Output the (x, y) coordinate of the center of the cell containing the given text.  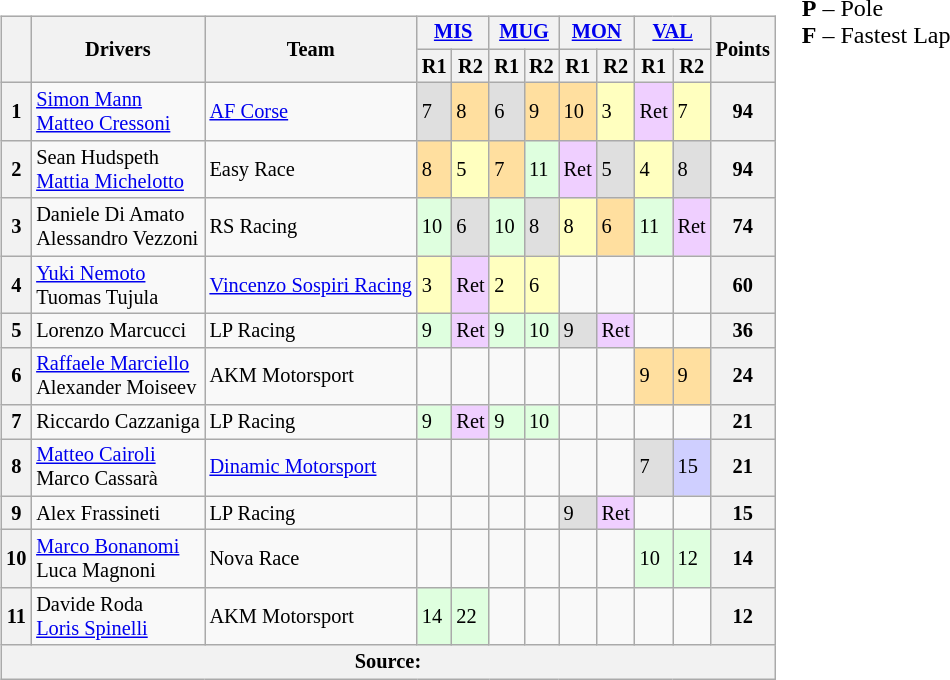
RS Racing (311, 227)
Sean Hudspeth Mattia Michelotto (118, 170)
MIS (454, 33)
24 (743, 376)
Dinamic Motorsport (311, 468)
Raffaele Marciello Alexander Moiseev (118, 376)
Daniele Di Amato Alessandro Vezzoni (118, 227)
Points (743, 50)
VAL (673, 33)
Vincenzo Sospiri Racing (311, 285)
Yuki Nemoto Tuomas Tujula (118, 285)
Team (311, 50)
Easy Race (311, 170)
Nova Race (311, 559)
1 (16, 112)
Drivers (118, 50)
Matteo Cairoli Marco Cassarà (118, 468)
MUG (524, 33)
74 (743, 227)
MON (597, 33)
Marco Bonanomi Luca Magnoni (118, 559)
Alex Frassineti (118, 513)
22 (470, 617)
Lorenzo Marcucci (118, 331)
60 (743, 285)
Riccardo Cazzaniga (118, 422)
Simon Mann Matteo Cressoni (118, 112)
AF Corse (311, 112)
Source: (388, 662)
36 (743, 331)
Davide Roda Loris Spinelli (118, 617)
